Return the [x, y] coordinate for the center point of the cell that contains the specified text.  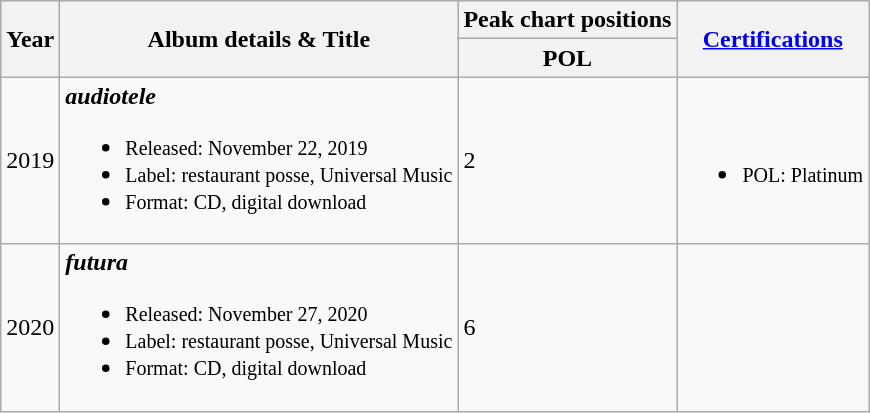
2020 [30, 328]
2 [568, 160]
Year [30, 39]
2019 [30, 160]
Certifications [773, 39]
6 [568, 328]
Album details & Title [259, 39]
audioteleReleased: November 22, 2019Label: restaurant posse, Universal MusicFormat: CD, digital download [259, 160]
Peak chart positions [568, 20]
POL [568, 58]
POL: Platinum [773, 160]
futuraReleased: November 27, 2020Label: restaurant posse, Universal MusicFormat: CD, digital download [259, 328]
